Extract the [x, y] coordinate from the center of the cell holding the provided text.  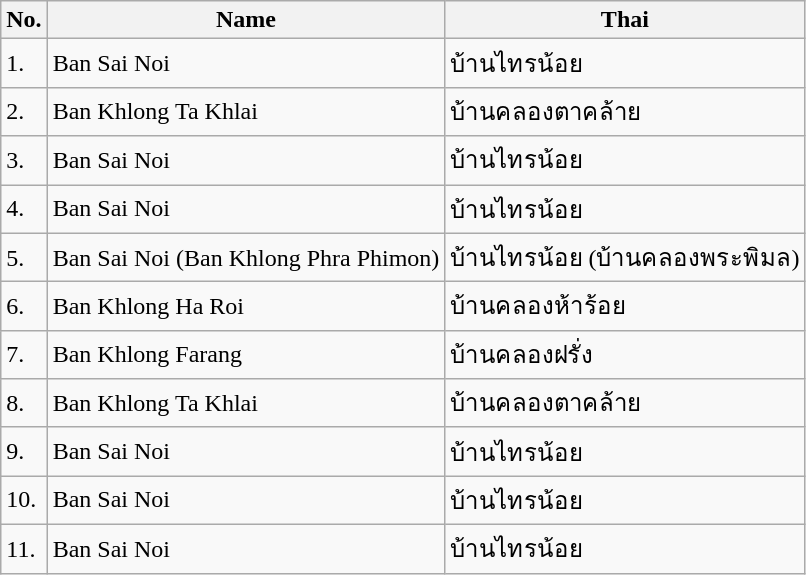
บ้านไทรน้อย (บ้านคลองพระพิมล) [625, 258]
4. [24, 208]
3. [24, 160]
7. [24, 354]
11. [24, 548]
Ban Khlong Farang [246, 354]
บ้านคลองฝรั่ง [625, 354]
6. [24, 306]
2. [24, 112]
9. [24, 452]
10. [24, 500]
Ban Sai Noi (Ban Khlong Phra Phimon) [246, 258]
Thai [625, 20]
บ้านคลองห้าร้อย [625, 306]
5. [24, 258]
1. [24, 64]
8. [24, 404]
No. [24, 20]
Ban Khlong Ha Roi [246, 306]
Name [246, 20]
